Determine the [X, Y] coordinate at the center of the cell enclosing the given text.  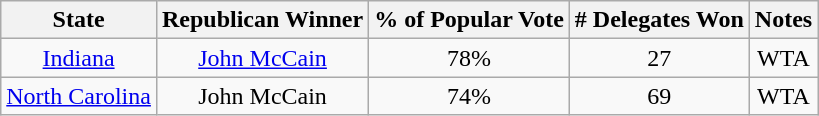
69 [659, 96]
North Carolina [79, 96]
Republican Winner [262, 20]
Indiana [79, 58]
27 [659, 58]
78% [470, 58]
Notes [783, 20]
% of Popular Vote [470, 20]
# Delegates Won [659, 20]
74% [470, 96]
State [79, 20]
